Locate the cell with the specified text and output its [X, Y] center coordinate. 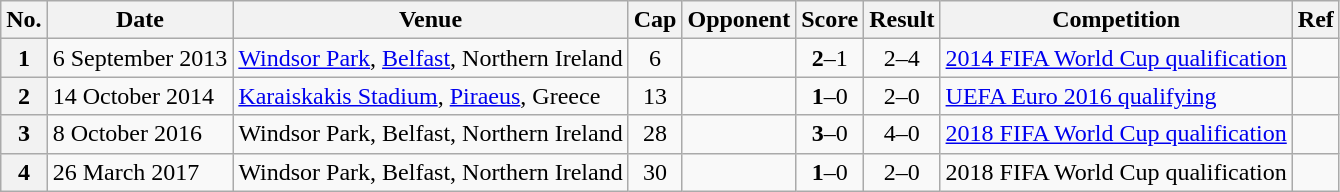
26 March 2017 [140, 172]
3 [24, 134]
8 October 2016 [140, 134]
14 October 2014 [140, 96]
1 [24, 58]
13 [655, 96]
Cap [655, 20]
2 [24, 96]
Ref [1316, 20]
Karaiskakis Stadium, Piraeus, Greece [430, 96]
Opponent [739, 20]
6 [655, 58]
2–4 [902, 58]
Result [902, 20]
2014 FIFA World Cup qualification [1116, 58]
Score [830, 20]
No. [24, 20]
30 [655, 172]
6 September 2013 [140, 58]
28 [655, 134]
3–0 [830, 134]
2–1 [830, 58]
UEFA Euro 2016 qualifying [1116, 96]
Competition [1116, 20]
4–0 [902, 134]
4 [24, 172]
Venue [430, 20]
Date [140, 20]
